Return the (x, y) coordinate for the center point of the cell that contains the specified text.  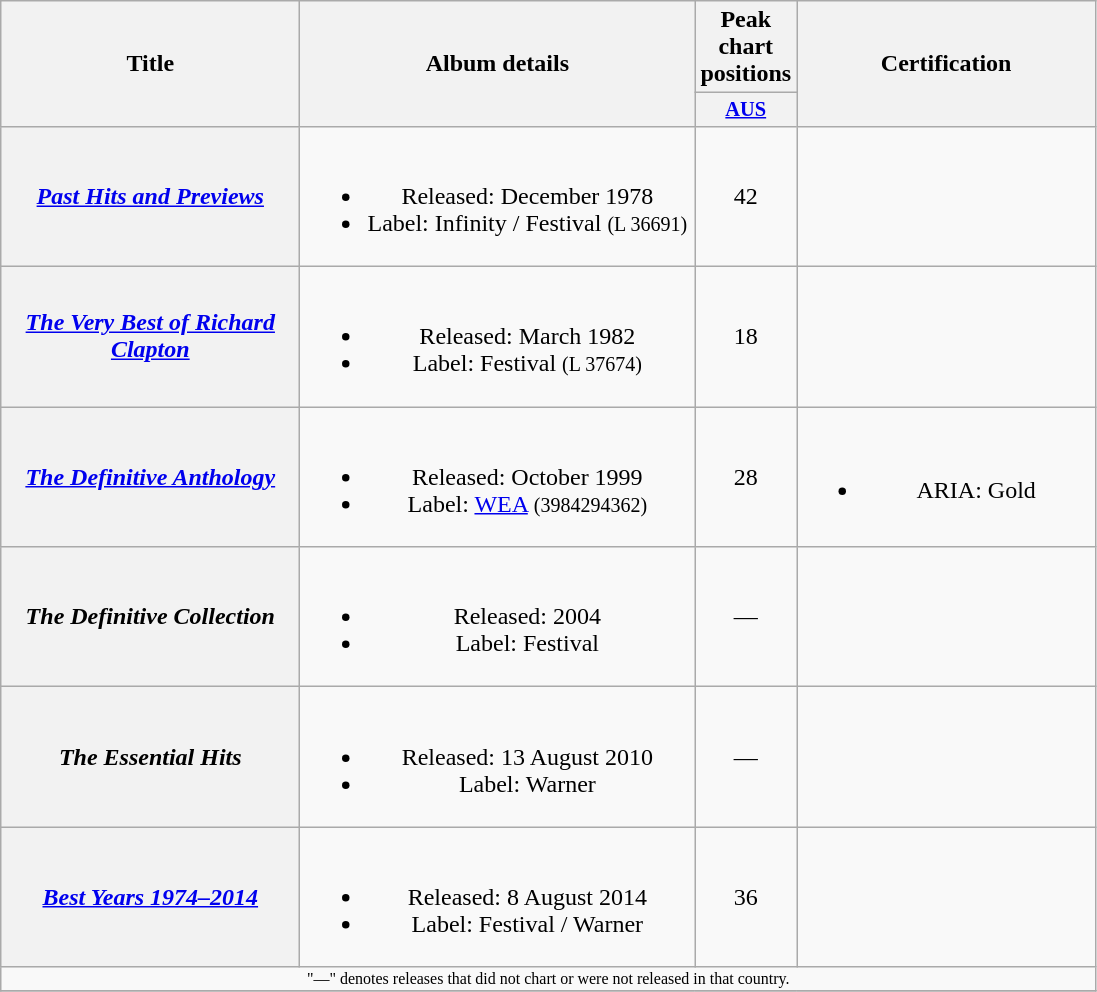
Released: December 1978Label: Infinity / Festival (L 36691) (498, 196)
28 (746, 477)
The Essential Hits (150, 757)
Album details (498, 64)
Peak chartpositions (746, 47)
The Definitive Collection (150, 617)
Past Hits and Previews (150, 196)
Released: October 1999Label: WEA (3984294362) (498, 477)
Certification (946, 64)
Released: 8 August 2014Label: Festival / Warner (498, 897)
ARIA: Gold (946, 477)
Released: March 1982Label: Festival (L 37674) (498, 337)
36 (746, 897)
The Definitive Anthology (150, 477)
42 (746, 196)
Best Years 1974–2014 (150, 897)
The Very Best of Richard Clapton (150, 337)
AUS (746, 110)
Title (150, 64)
Released: 2004Label: Festival (498, 617)
18 (746, 337)
"—" denotes releases that did not chart or were not released in that country. (548, 979)
Released: 13 August 2010Label: Warner (498, 757)
